Return [X, Y] of the center of cell containing provided text 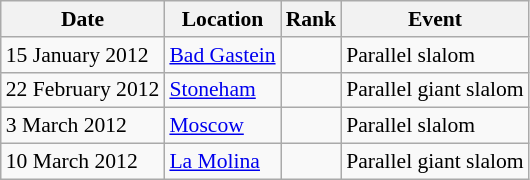
Bad Gastein [222, 55]
3 March 2012 [83, 126]
Location [222, 19]
15 January 2012 [83, 55]
Date [83, 19]
Stoneham [222, 90]
22 February 2012 [83, 90]
Rank [312, 19]
10 March 2012 [83, 162]
Moscow [222, 126]
La Molina [222, 162]
Event [435, 19]
